Find where the given text appears and provide that cell's center as (X, Y) coordinate. 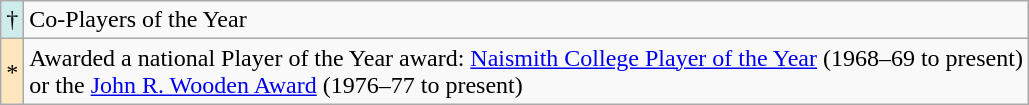
* (12, 72)
Awarded a national Player of the Year award: Naismith College Player of the Year (1968–69 to present)or the John R. Wooden Award (1976–77 to present) (526, 72)
† (12, 20)
Co-Players of the Year (526, 20)
